Extract the [X, Y] coordinate from the center of the cell holding the provided text.  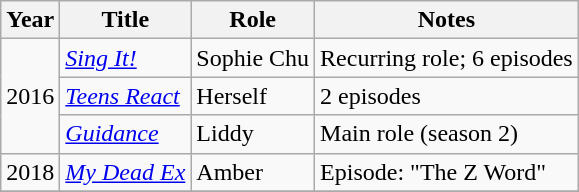
My Dead Ex [126, 172]
Liddy [253, 134]
Year [30, 20]
Recurring role; 6 episodes [447, 58]
Teens React [126, 96]
Role [253, 20]
2016 [30, 96]
Sing It! [126, 58]
2 episodes [447, 96]
Guidance [126, 134]
Sophie Chu [253, 58]
Main role (season 2) [447, 134]
Episode: "The Z Word" [447, 172]
Notes [447, 20]
Amber [253, 172]
Title [126, 20]
Herself [253, 96]
2018 [30, 172]
